Locate the cell with the specified text and output its [x, y] center coordinate. 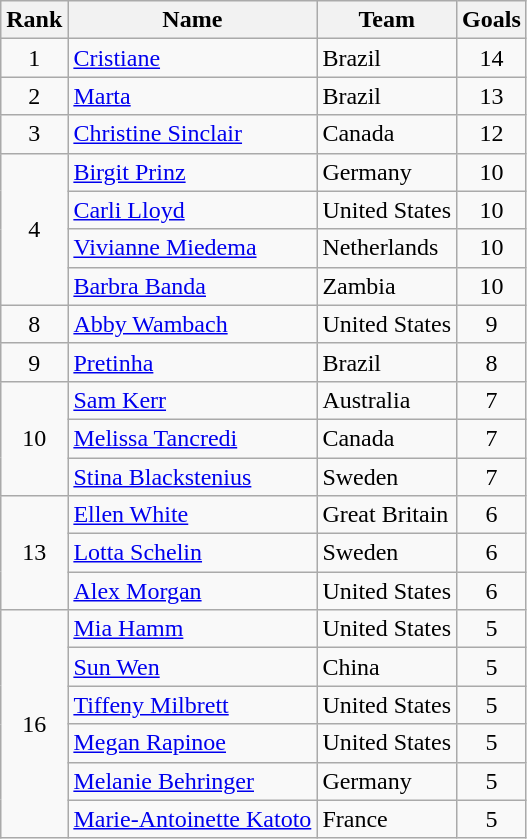
Sam Kerr [192, 400]
2 [34, 96]
Great Britain [387, 515]
Marie-Antoinette Katoto [192, 819]
Mia Hamm [192, 629]
Abby Wambach [192, 324]
Netherlands [387, 248]
France [387, 819]
Alex Morgan [192, 591]
Carli Lloyd [192, 210]
Team [387, 20]
Australia [387, 400]
Lotta Schelin [192, 553]
Christine Sinclair [192, 134]
Tiffeny Milbrett [192, 705]
Zambia [387, 286]
Cristiane [192, 58]
Goals [492, 20]
Birgit Prinz [192, 172]
Megan Rapinoe [192, 743]
Melissa Tancredi [192, 438]
Sun Wen [192, 667]
Marta [192, 96]
Stina Blackstenius [192, 477]
Rank [34, 20]
Ellen White [192, 515]
14 [492, 58]
Barbra Banda [192, 286]
4 [34, 229]
Pretinha [192, 362]
Melanie Behringer [192, 781]
Vivianne Miedema [192, 248]
12 [492, 134]
3 [34, 134]
1 [34, 58]
China [387, 667]
Name [192, 20]
16 [34, 724]
